Output the (x, y) coordinate of the center of the cell containing the given text.  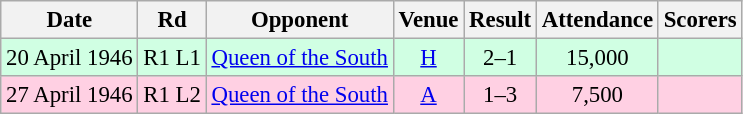
R1 L2 (172, 95)
20 April 1946 (70, 58)
1–3 (500, 95)
15,000 (597, 58)
Result (500, 20)
Date (70, 20)
H (428, 58)
Attendance (597, 20)
Venue (428, 20)
27 April 1946 (70, 95)
2–1 (500, 58)
A (428, 95)
Rd (172, 20)
7,500 (597, 95)
Scorers (700, 20)
Opponent (300, 20)
R1 L1 (172, 58)
